Pinpoint the cell where the given text exists, returning its [x, y] midpoint coordinate. 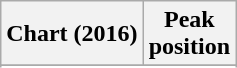
Peakposition [189, 34]
Chart (2016) [72, 34]
